Find where the given text appears and provide that cell's center as [x, y] coordinate. 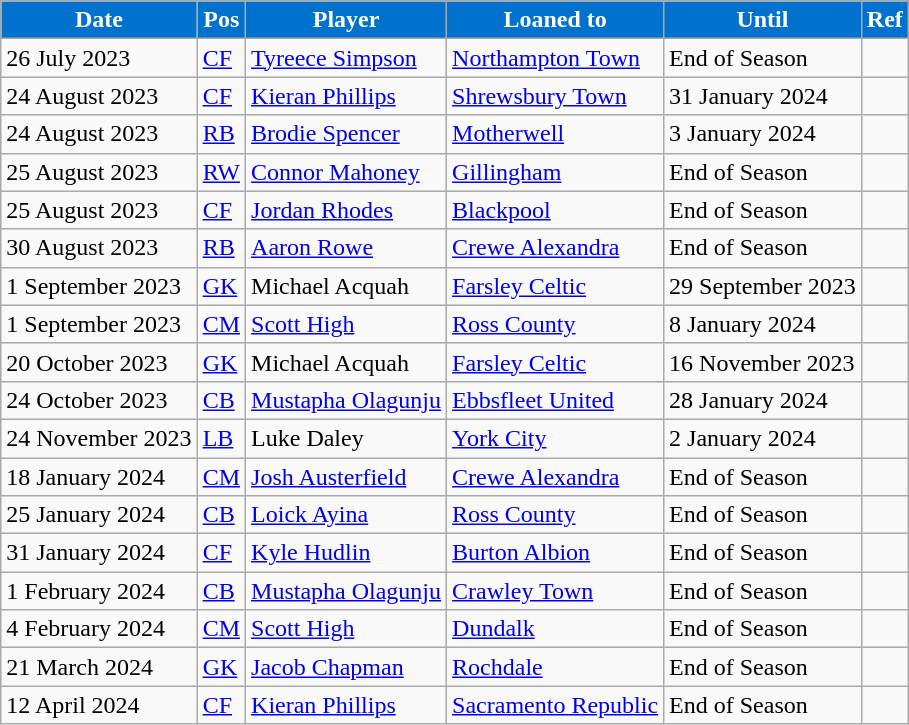
Crawley Town [556, 591]
21 March 2024 [99, 667]
26 July 2023 [99, 58]
Motherwell [556, 134]
Kyle Hudlin [346, 553]
18 January 2024 [99, 477]
Loick Ayina [346, 515]
2 January 2024 [763, 438]
RW [221, 172]
Josh Austerfield [346, 477]
Until [763, 20]
Jordan Rhodes [346, 210]
30 August 2023 [99, 248]
28 January 2024 [763, 400]
24 November 2023 [99, 438]
Luke Daley [346, 438]
Pos [221, 20]
20 October 2023 [99, 362]
29 September 2023 [763, 286]
Rochdale [556, 667]
Shrewsbury Town [556, 96]
Tyreece Simpson [346, 58]
Jacob Chapman [346, 667]
Dundalk [556, 629]
4 February 2024 [99, 629]
3 January 2024 [763, 134]
1 February 2024 [99, 591]
12 April 2024 [99, 705]
8 January 2024 [763, 324]
Northampton Town [556, 58]
Gillingham [556, 172]
Connor Mahoney [346, 172]
16 November 2023 [763, 362]
Brodie Spencer [346, 134]
Burton Albion [556, 553]
Sacramento Republic [556, 705]
24 October 2023 [99, 400]
Ebbsfleet United [556, 400]
LB [221, 438]
York City [556, 438]
Ref [884, 20]
Player [346, 20]
Date [99, 20]
Aaron Rowe [346, 248]
25 January 2024 [99, 515]
Blackpool [556, 210]
Loaned to [556, 20]
